Output the (X, Y) coordinate of the center of the cell containing the given text.  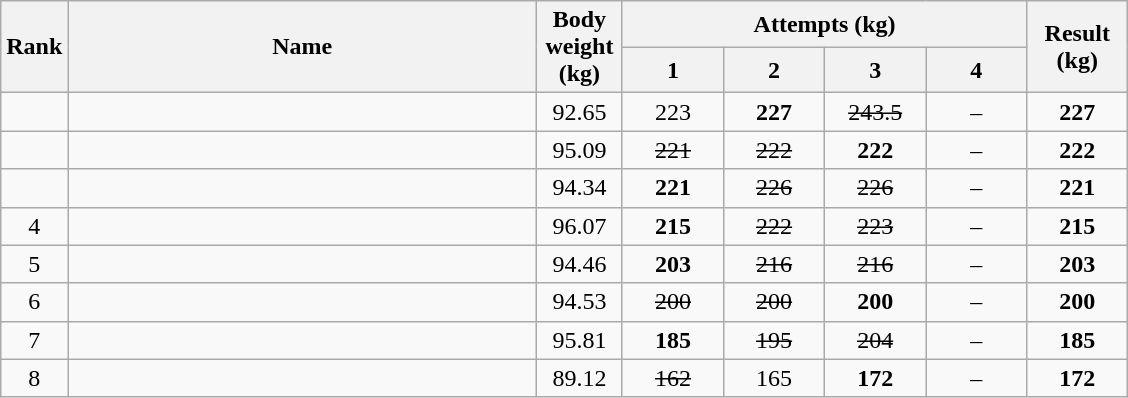
Result (kg) (1078, 47)
Body weight (kg) (579, 47)
Name (302, 47)
243.5 (876, 112)
95.81 (579, 340)
92.65 (579, 112)
94.34 (579, 188)
Rank (34, 47)
1 (672, 70)
7 (34, 340)
2 (774, 70)
94.53 (579, 302)
89.12 (579, 378)
94.46 (579, 264)
5 (34, 264)
8 (34, 378)
162 (672, 378)
204 (876, 340)
6 (34, 302)
Attempts (kg) (824, 24)
95.09 (579, 150)
3 (876, 70)
165 (774, 378)
96.07 (579, 226)
195 (774, 340)
